Pinpoint the cell where the given text exists, returning its [X, Y] midpoint coordinate. 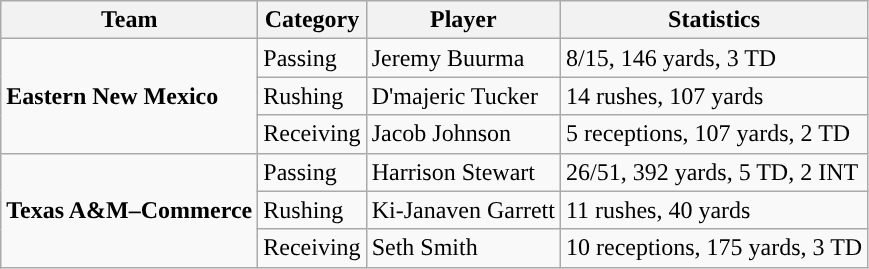
8/15, 146 yards, 3 TD [714, 58]
Ki-Janaven Garrett [463, 210]
Jeremy Buurma [463, 58]
26/51, 392 yards, 5 TD, 2 INT [714, 172]
11 rushes, 40 yards [714, 210]
Texas A&M–Commerce [130, 210]
Player [463, 20]
Seth Smith [463, 248]
Category [312, 20]
Statistics [714, 20]
10 receptions, 175 yards, 3 TD [714, 248]
D'majeric Tucker [463, 96]
5 receptions, 107 yards, 2 TD [714, 134]
14 rushes, 107 yards [714, 96]
Harrison Stewart [463, 172]
Eastern New Mexico [130, 96]
Jacob Johnson [463, 134]
Team [130, 20]
